Determine the (X, Y) coordinate at the center of the cell enclosing the given text.  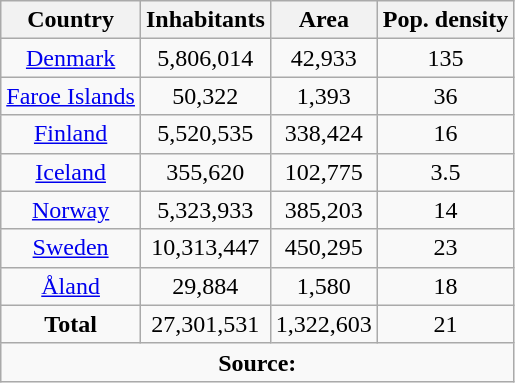
10,313,447 (205, 248)
21 (445, 324)
Norway (71, 210)
338,424 (324, 134)
Source: (258, 362)
42,933 (324, 58)
16 (445, 134)
Sweden (71, 248)
1,393 (324, 96)
102,775 (324, 172)
50,322 (205, 96)
18 (445, 286)
Åland (71, 286)
385,203 (324, 210)
Country (71, 20)
5,806,014 (205, 58)
Denmark (71, 58)
29,884 (205, 286)
Pop. density (445, 20)
23 (445, 248)
5,323,933 (205, 210)
450,295 (324, 248)
Inhabitants (205, 20)
14 (445, 210)
Faroe Islands (71, 96)
27,301,531 (205, 324)
355,620 (205, 172)
135 (445, 58)
36 (445, 96)
Iceland (71, 172)
1,322,603 (324, 324)
Area (324, 20)
1,580 (324, 286)
3.5 (445, 172)
Finland (71, 134)
5,520,535 (205, 134)
Total (71, 324)
